Find where the given text appears and provide that cell's center as (X, Y) coordinate. 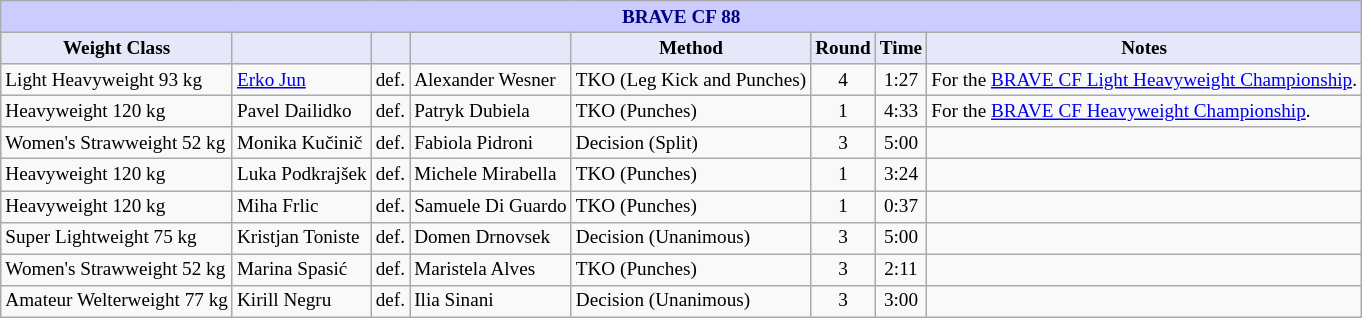
Pavel Dailidko (302, 111)
Ilia Sinani (491, 301)
Method (690, 48)
Samuele Di Guardo (491, 206)
Michele Mirabella (491, 175)
Notes (1144, 48)
Luka Podkrajšek (302, 175)
2:11 (900, 270)
0:37 (900, 206)
Decision (Split) (690, 143)
3:00 (900, 301)
Time (900, 48)
4:33 (900, 111)
Monika Kučinič (302, 143)
Round (844, 48)
Maristela Alves (491, 270)
Domen Drnovsek (491, 238)
For the BRAVE CF Light Heavyweight Championship. (1144, 80)
TKO (Leg Kick and Punches) (690, 80)
4 (844, 80)
Patryk Dubiela (491, 111)
Marina Spasić (302, 270)
For the BRAVE CF Heavyweight Championship. (1144, 111)
Fabiola Pidroni (491, 143)
Alexander Wesner (491, 80)
BRAVE CF 88 (682, 17)
Kristjan Toniste (302, 238)
1:27 (900, 80)
Amateur Welterweight 77 kg (117, 301)
Kirill Negru (302, 301)
Erko Jun (302, 80)
Super Lightweight 75 kg (117, 238)
Light Heavyweight 93 kg (117, 80)
Weight Class (117, 48)
3:24 (900, 175)
Miha Frlic (302, 206)
